Provide the [X, Y] coordinate of the cell's center where the given text is located.  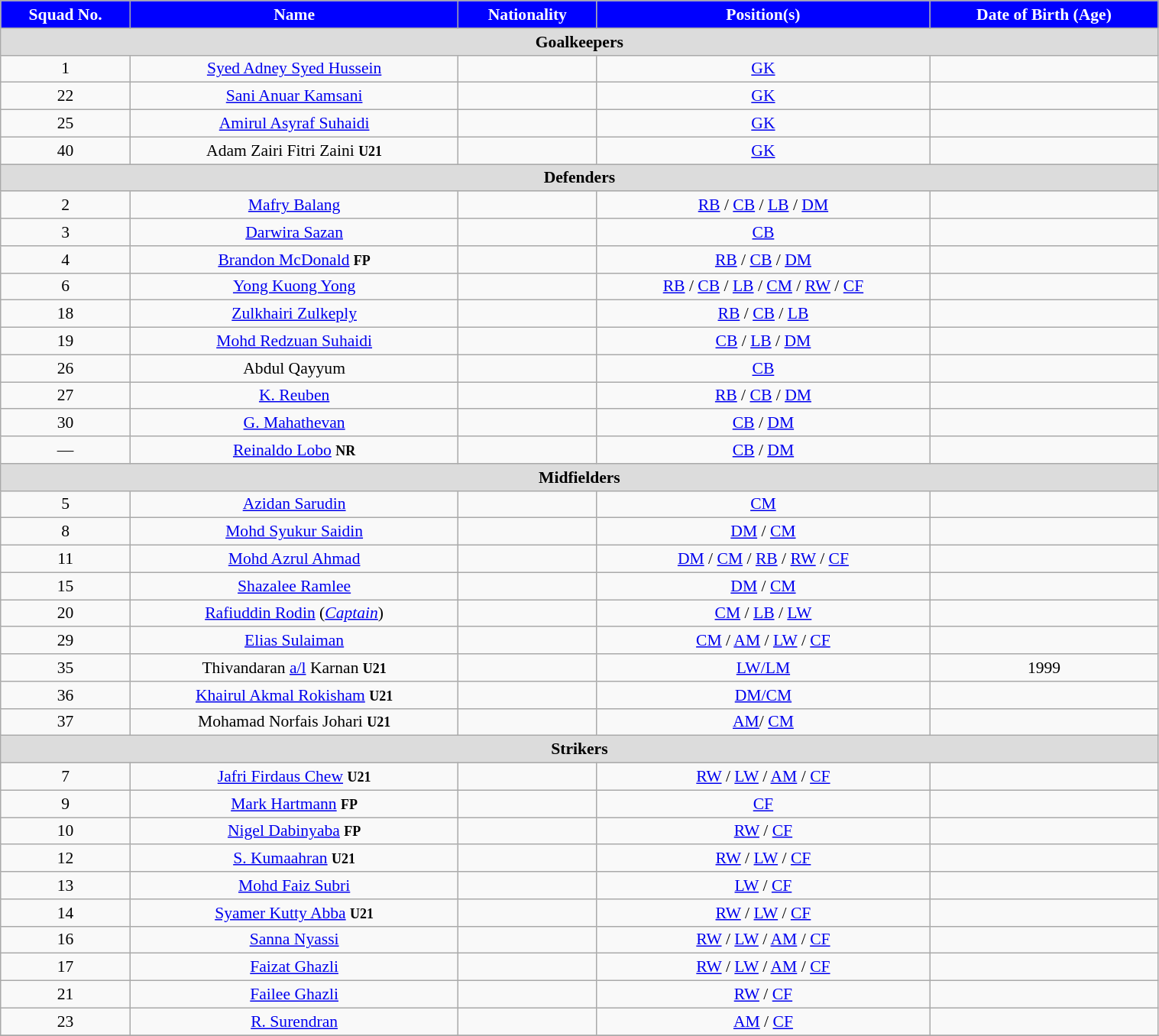
19 [66, 342]
Squad No. [66, 15]
R. Surendran [293, 1021]
LW / CF [763, 885]
CM / AM / LW / CF [763, 641]
9 [66, 804]
Mark Hartmann FP [293, 804]
12 [66, 859]
15 [66, 586]
AM / CF [763, 1021]
Sani Anuar Kamsani [293, 96]
14 [66, 913]
Strikers [579, 749]
20 [66, 614]
Zulkhairi Zulkeply [293, 314]
Brandon McDonald FP [293, 260]
18 [66, 314]
Amirul Asyraf Suhaidi [293, 124]
G. Mahathevan [293, 423]
LW/LM [763, 668]
26 [66, 368]
Name [293, 15]
CF [763, 804]
— [66, 450]
Mohd Syukur Saidin [293, 532]
5 [66, 504]
Goalkeepers [579, 42]
11 [66, 559]
Azidan Sarudin [293, 504]
Thivandaran a/l Karnan U21 [293, 668]
Position(s) [763, 15]
Darwira Sazan [293, 232]
RB / CB / LB / DM [763, 206]
Nationality [527, 15]
6 [66, 287]
CB / LB / DM [763, 342]
37 [66, 722]
Date of Birth (Age) [1044, 15]
13 [66, 885]
29 [66, 641]
16 [66, 940]
Khairul Akmal Rokisham U21 [293, 695]
Sanna Nyassi [293, 940]
AM/ CM [763, 722]
36 [66, 695]
Syed Adney Syed Hussein [293, 69]
Elias Sulaiman [293, 641]
Jafri Firdaus Chew U21 [293, 777]
Mohamad Norfais Johari U21 [293, 722]
40 [66, 151]
Faizat Ghazli [293, 967]
CM [763, 504]
Yong Kuong Yong [293, 287]
S. Kumaahran U21 [293, 859]
Mafry Balang [293, 206]
K. Reuben [293, 396]
22 [66, 96]
3 [66, 232]
Mohd Redzuan Suhaidi [293, 342]
4 [66, 260]
1999 [1044, 668]
Adam Zairi Fitri Zaini U21 [293, 151]
23 [66, 1021]
17 [66, 967]
Defenders [579, 178]
Rafiuddin Rodin (Captain) [293, 614]
Abdul Qayyum [293, 368]
RB / CB / LB [763, 314]
8 [66, 532]
CM / LB / LW [763, 614]
Failee Ghazli [293, 995]
Mohd Azrul Ahmad [293, 559]
21 [66, 995]
25 [66, 124]
Midfielders [579, 478]
2 [66, 206]
Reinaldo Lobo NR [293, 450]
Syamer Kutty Abba U21 [293, 913]
10 [66, 831]
Shazalee Ramlee [293, 586]
Mohd Faiz Subri [293, 885]
30 [66, 423]
35 [66, 668]
Nigel Dabinyaba FP [293, 831]
7 [66, 777]
27 [66, 396]
DM/CM [763, 695]
1 [66, 69]
RB / CB / LB / CM / RW / CF [763, 287]
DM / CM / RB / RW / CF [763, 559]
